For the text-containing cell, return its midpoint in [X, Y] coordinate format. 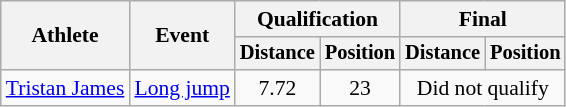
Final [482, 19]
Event [182, 36]
23 [360, 88]
Qualification [318, 19]
Athlete [66, 36]
Did not qualify [482, 88]
Long jump [182, 88]
7.72 [278, 88]
Tristan James [66, 88]
